Capture the cell that displays the provided text and extract its (x, y) central coordinate. 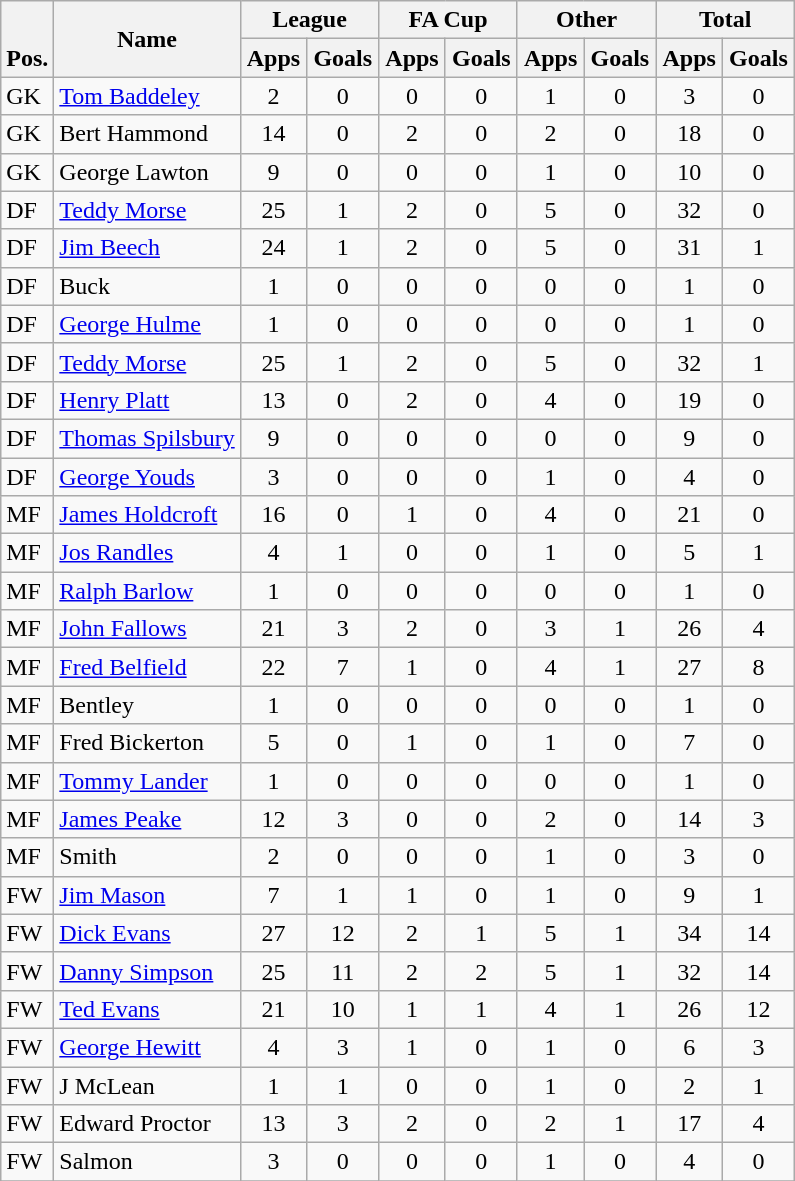
16 (274, 515)
34 (690, 933)
Danny Simpson (147, 971)
18 (690, 134)
Henry Platt (147, 400)
Edward Proctor (147, 1124)
11 (343, 971)
George Youds (147, 477)
Smith (147, 857)
Fred Belfield (147, 667)
Ted Evans (147, 1009)
Jim Beech (147, 248)
George Lawton (147, 172)
Thomas Spilsbury (147, 438)
Name (147, 39)
Bentley (147, 705)
John Fallows (147, 629)
Other (586, 20)
League (310, 20)
31 (690, 248)
Jos Randles (147, 553)
19 (690, 400)
J McLean (147, 1085)
Pos. (28, 39)
17 (690, 1124)
Jim Mason (147, 895)
8 (758, 667)
FA Cup (448, 20)
6 (690, 1047)
22 (274, 667)
Fred Bickerton (147, 743)
James Peake (147, 819)
George Hulme (147, 324)
Tom Baddeley (147, 96)
Total (726, 20)
24 (274, 248)
George Hewitt (147, 1047)
James Holdcroft (147, 515)
Bert Hammond (147, 134)
Tommy Lander (147, 781)
Dick Evans (147, 933)
Salmon (147, 1162)
Ralph Barlow (147, 591)
Buck (147, 286)
